Return the (X, Y) coordinate for the center point of the cell that contains the specified text.  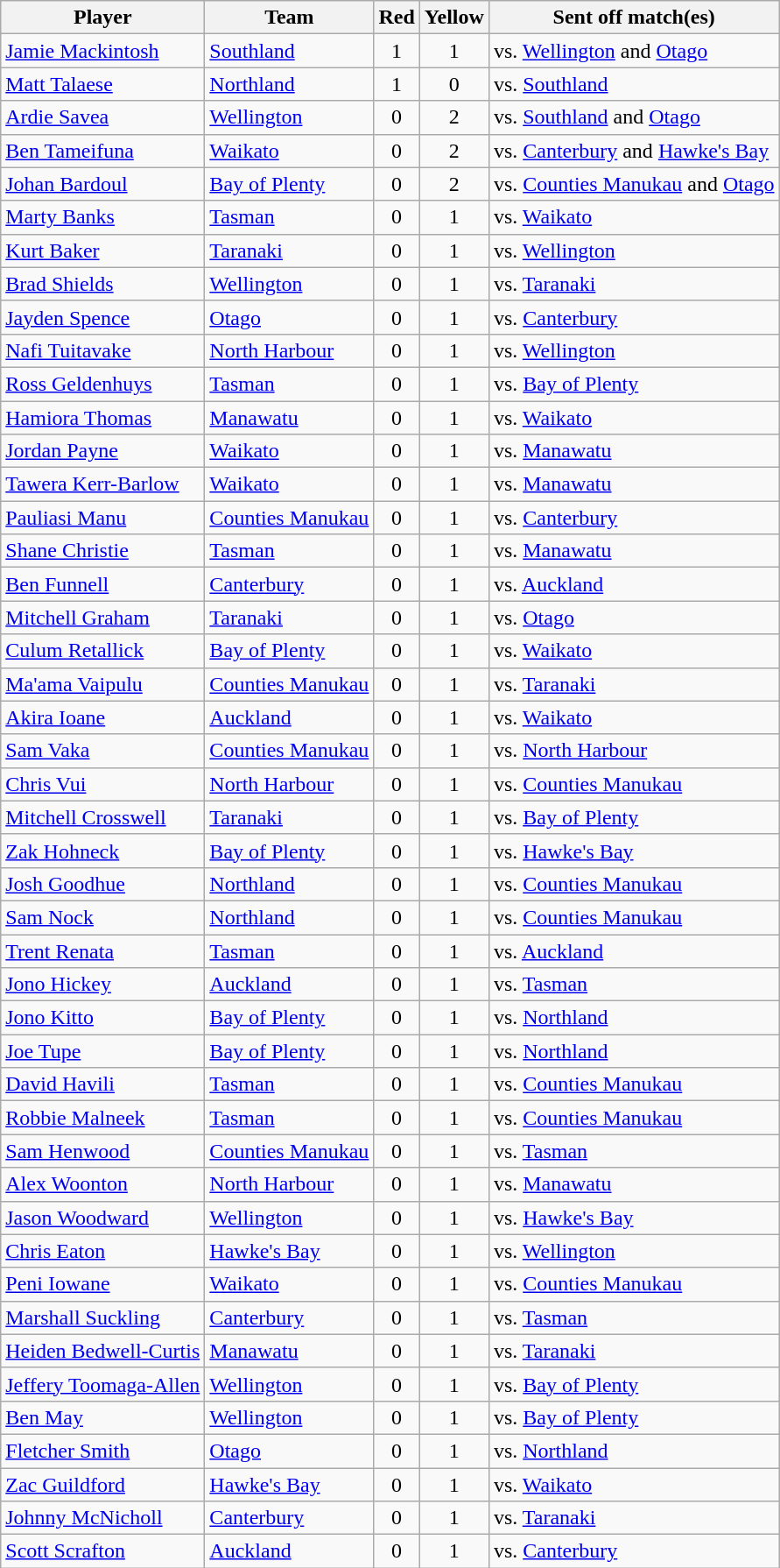
Jono Hickey (103, 985)
Alex Woonton (103, 1184)
Sam Nock (103, 917)
Player (103, 18)
Hamiora Thomas (103, 418)
Zac Guildford (103, 1485)
Ben Tameifuna (103, 151)
Ben May (103, 1417)
Jamie Mackintosh (103, 51)
Pauliasi Manu (103, 518)
Fletcher Smith (103, 1451)
Jeffery Toomaga-Allen (103, 1384)
vs. Wellington and Otago (634, 51)
vs. Canterbury and Hawke's Bay (634, 151)
Joe Tupe (103, 1051)
Trent Renata (103, 950)
Marty Banks (103, 217)
Zak Hohneck (103, 851)
David Havili (103, 1084)
Ross Geldenhuys (103, 384)
Brad Shields (103, 284)
Team (289, 18)
Josh Goodhue (103, 884)
Jayden Spence (103, 317)
Marshall Suckling (103, 1317)
Akira Ioane (103, 717)
Kurt Baker (103, 251)
Scott Scrafton (103, 1551)
Yellow (453, 18)
Ma'ama Vaipulu (103, 684)
Johnny McNicholl (103, 1518)
Matt Talaese (103, 84)
Mitchell Graham (103, 618)
Ben Funnell (103, 584)
Sam Henwood (103, 1151)
vs. Southland and Otago (634, 117)
Mitchell Crosswell (103, 817)
Peni Iowane (103, 1284)
Ardie Savea (103, 117)
vs. Counties Manukau and Otago (634, 184)
Culum Retallick (103, 651)
Shane Christie (103, 551)
Southland (289, 51)
Robbie Malneek (103, 1118)
Johan Bardoul (103, 184)
Sent off match(es) (634, 18)
Heiden Bedwell-Curtis (103, 1351)
Jono Kitto (103, 1018)
Chris Vui (103, 784)
vs. Southland (634, 84)
Red (397, 18)
vs. Otago (634, 618)
Nafi Tuitavake (103, 350)
Sam Vaka (103, 751)
Jordan Payne (103, 451)
Jason Woodward (103, 1218)
Tawera Kerr-Barlow (103, 484)
vs. North Harbour (634, 751)
Chris Eaton (103, 1251)
